Search for the cell housing the specified text and yield its [x, y] center coordinate. 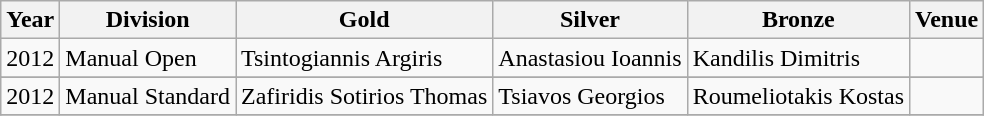
Manual Open [148, 58]
Roumeliotakis Kostas [798, 96]
Manual Standard [148, 96]
Silver [590, 20]
Tsiavos Georgios [590, 96]
Anastasiou Ioannis [590, 58]
Venue [947, 20]
Gold [364, 20]
Year [30, 20]
Bronze [798, 20]
Zafiridis Sotirios Thomas [364, 96]
Division [148, 20]
Kandilis Dimitris [798, 58]
Tsintogiannis Argiris [364, 58]
